Search for the cell housing the specified text and yield its [X, Y] center coordinate. 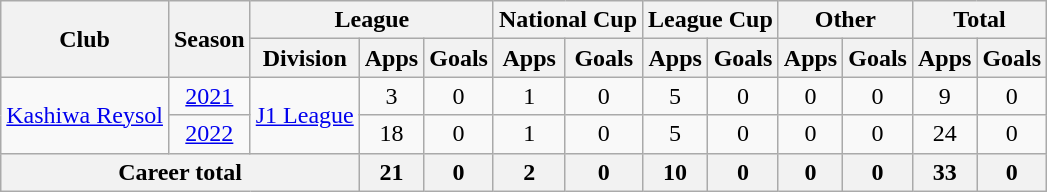
2021 [209, 96]
10 [676, 172]
Career total [180, 172]
2 [529, 172]
21 [391, 172]
3 [391, 96]
National Cup [568, 20]
J1 League [304, 115]
2022 [209, 134]
League [372, 20]
33 [944, 172]
League Cup [711, 20]
Club [85, 39]
Kashiwa Reysol [85, 115]
18 [391, 134]
9 [944, 96]
Division [304, 58]
24 [944, 134]
Total [979, 20]
Other [845, 20]
Season [209, 39]
